Scan for the cell matching the given text and deliver its (x, y) coordinate at center. 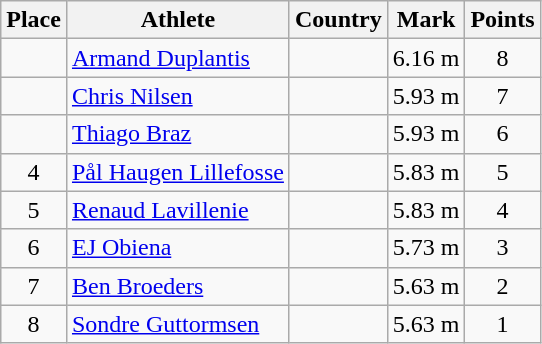
3 (502, 248)
2 (502, 286)
Place (34, 20)
EJ Obiena (178, 248)
Pål Haugen Lillefosse (178, 172)
Country (338, 20)
Ben Broeders (178, 286)
Chris Nilsen (178, 96)
Athlete (178, 20)
Armand Duplantis (178, 58)
Mark (426, 20)
Points (502, 20)
Renaud Lavillenie (178, 210)
Sondre Guttormsen (178, 324)
5.73 m (426, 248)
Thiago Braz (178, 134)
1 (502, 324)
6.16 m (426, 58)
